From the cell containing the given text, extract its center point as (X, Y) coordinate. 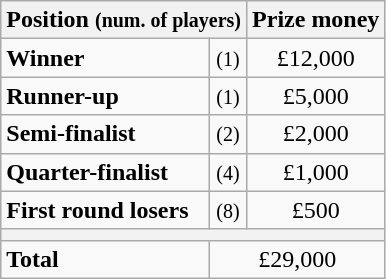
(8) (228, 210)
£12,000 (316, 58)
Total (106, 259)
Position (num. of players) (124, 20)
£500 (316, 210)
Quarter-finalist (106, 172)
Winner (106, 58)
£29,000 (296, 259)
£2,000 (316, 134)
(4) (228, 172)
Runner-up (106, 96)
(2) (228, 134)
Semi-finalist (106, 134)
Prize money (316, 20)
£1,000 (316, 172)
£5,000 (316, 96)
First round losers (106, 210)
